Extract the [X, Y] coordinate from the center of the cell holding the provided text.  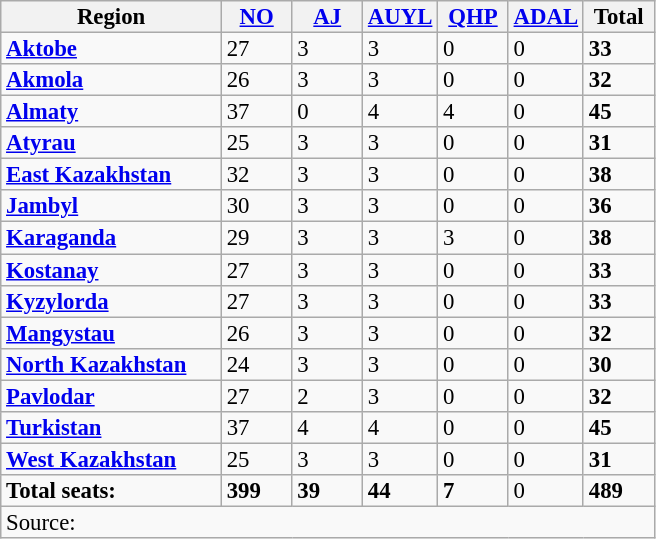
Region [112, 17]
Mangystau [112, 333]
QHP [474, 17]
489 [618, 491]
Total seats: [112, 491]
ADAL [546, 17]
Akmola [112, 80]
Turkistan [112, 428]
Pavlodar [112, 396]
2 [328, 396]
East Kazakhstan [112, 175]
Source: [328, 522]
29 [256, 238]
AUYL [400, 17]
NO [256, 17]
Kyzylorda [112, 301]
Almaty [112, 112]
Total [618, 17]
Jambyl [112, 206]
North Kazakhstan [112, 364]
Karaganda [112, 238]
399 [256, 491]
AJ [328, 17]
West Kazakhstan [112, 459]
44 [400, 491]
36 [618, 206]
24 [256, 364]
Aktobe [112, 49]
39 [328, 491]
7 [474, 491]
Kostanay [112, 270]
Atyrau [112, 143]
